Capture the cell that displays the provided text and extract its [x, y] central coordinate. 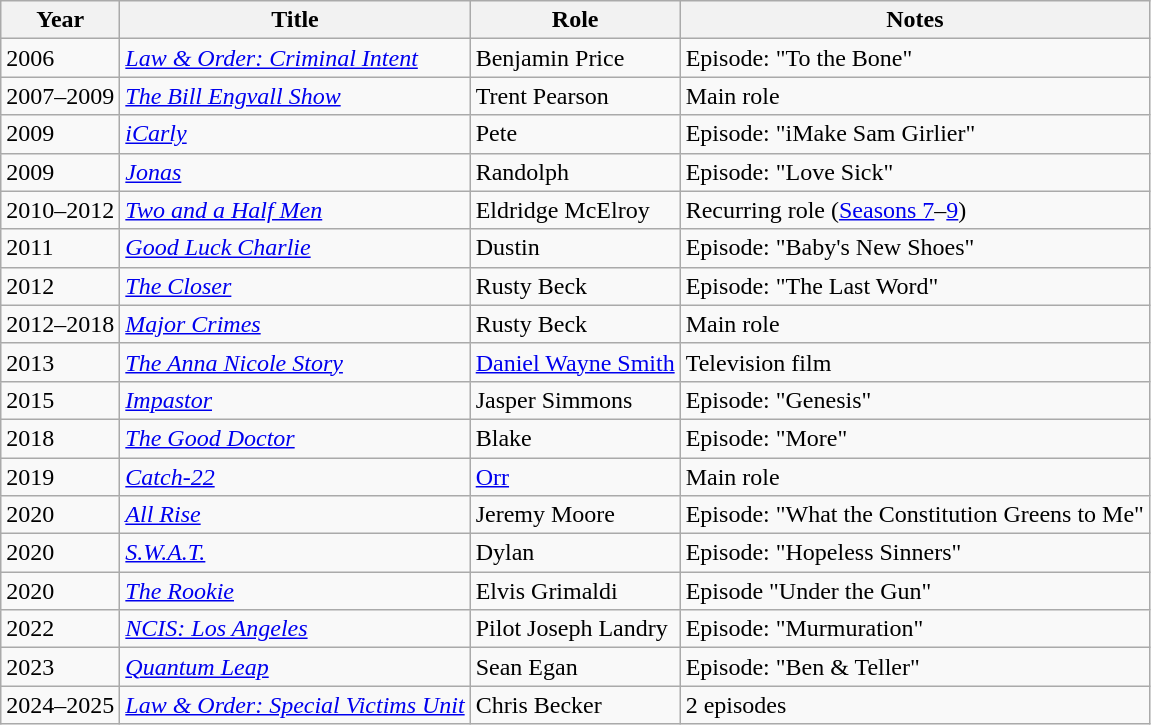
Episode: "Love Sick" [914, 172]
2013 [60, 362]
Episode: "Ben & Teller" [914, 667]
2024–2025 [60, 705]
2010–2012 [60, 210]
2022 [60, 629]
Dustin [575, 248]
Pete [575, 134]
2019 [60, 477]
Episode: "More" [914, 438]
Law & Order: Special Victims Unit [295, 705]
Randolph [575, 172]
2007–2009 [60, 96]
Year [60, 20]
2 episodes [914, 705]
The Anna Nicole Story [295, 362]
Role [575, 20]
The Bill Engvall Show [295, 96]
Notes [914, 20]
Major Crimes [295, 324]
2012–2018 [60, 324]
Episode: "Baby's New Shoes" [914, 248]
Trent Pearson [575, 96]
Law & Order: Criminal Intent [295, 58]
Pilot Joseph Landry [575, 629]
2023 [60, 667]
The Good Doctor [295, 438]
Daniel Wayne Smith [575, 362]
Jeremy Moore [575, 515]
S.W.A.T. [295, 553]
Dylan [575, 553]
Episode: "Genesis" [914, 400]
Jonas [295, 172]
Television film [914, 362]
Episode: "Murmuration" [914, 629]
Episode "Under the Gun" [914, 591]
2011 [60, 248]
Good Luck Charlie [295, 248]
2006 [60, 58]
Eldridge McElroy [575, 210]
The Closer [295, 286]
Chris Becker [575, 705]
Benjamin Price [575, 58]
Episode: "Hopeless Sinners" [914, 553]
2018 [60, 438]
Episode: "What the Constitution Greens to Me" [914, 515]
Title [295, 20]
The Rookie [295, 591]
Blake [575, 438]
Catch-22 [295, 477]
Recurring role (Seasons 7–9) [914, 210]
NCIS: Los Angeles [295, 629]
Sean Egan [575, 667]
iCarly [295, 134]
Episode: "The Last Word" [914, 286]
Impastor [295, 400]
Quantum Leap [295, 667]
All Rise [295, 515]
Elvis Grimaldi [575, 591]
Episode: "To the Bone" [914, 58]
2015 [60, 400]
Orr [575, 477]
Episode: "iMake Sam Girlier" [914, 134]
Two and a Half Men [295, 210]
2012 [60, 286]
Jasper Simmons [575, 400]
